Scan for the cell matching the given text and deliver its (X, Y) coordinate at center. 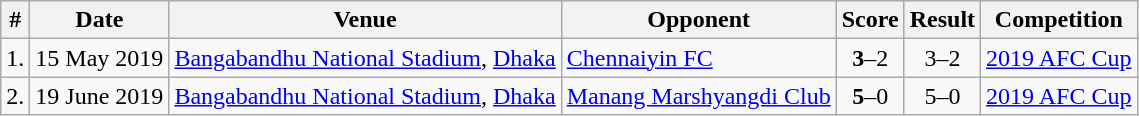
Result (942, 20)
1. (16, 58)
Chennaiyin FC (698, 58)
Manang Marshyangdi Club (698, 96)
Competition (1059, 20)
19 June 2019 (100, 96)
Date (100, 20)
Venue (365, 20)
Score (870, 20)
2. (16, 96)
15 May 2019 (100, 58)
# (16, 20)
Opponent (698, 20)
